For the text-containing cell, return its midpoint in (x, y) coordinate format. 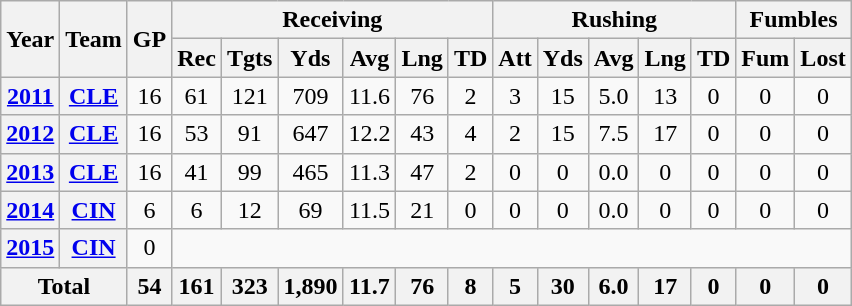
5.0 (614, 96)
3 (515, 96)
21 (422, 210)
Fumbles (794, 20)
91 (249, 134)
2014 (30, 210)
709 (310, 96)
12.2 (370, 134)
30 (562, 286)
11.7 (370, 286)
323 (249, 286)
7.5 (614, 134)
5 (515, 286)
121 (249, 96)
11.5 (370, 210)
161 (197, 286)
465 (310, 172)
2013 (30, 172)
1,890 (310, 286)
Rec (197, 58)
47 (422, 172)
2011 (30, 96)
11.3 (370, 172)
Total (64, 286)
12 (249, 210)
41 (197, 172)
4 (470, 134)
647 (310, 134)
Rushing (614, 20)
Receiving (332, 20)
8 (470, 286)
69 (310, 210)
Att (515, 58)
Team (94, 39)
Lost (823, 58)
Year (30, 39)
61 (197, 96)
54 (149, 286)
Tgts (249, 58)
53 (197, 134)
11.6 (370, 96)
6.0 (614, 286)
Fum (766, 58)
43 (422, 134)
99 (249, 172)
2015 (30, 248)
13 (665, 96)
2012 (30, 134)
GP (149, 39)
